Capture the cell that displays the provided text and extract its (x, y) central coordinate. 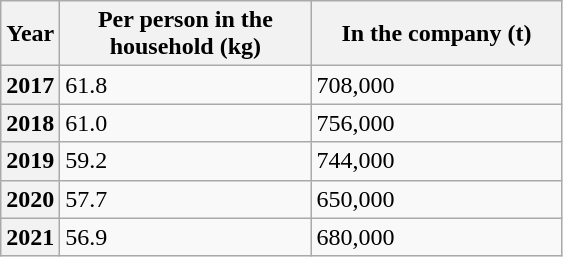
2018 (30, 123)
Year (30, 34)
2020 (30, 199)
Per person in the household (kg) (186, 34)
59.2 (186, 161)
56.9 (186, 237)
61.8 (186, 85)
2019 (30, 161)
756,000 (436, 123)
2021 (30, 237)
2017 (30, 85)
744,000 (436, 161)
650,000 (436, 199)
61.0 (186, 123)
680,000 (436, 237)
In the company (t) (436, 34)
57.7 (186, 199)
708,000 (436, 85)
